For the text-containing cell, return its midpoint in [x, y] coordinate format. 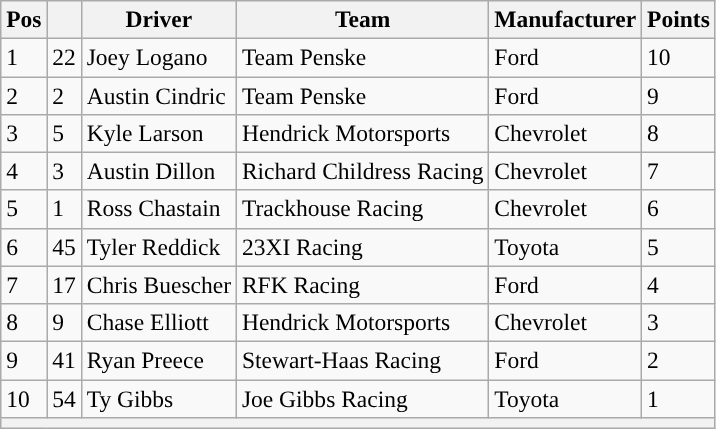
RFK Racing [362, 285]
Stewart-Haas Racing [362, 360]
Ryan Preece [158, 360]
45 [64, 247]
Kyle Larson [158, 133]
Driver [158, 19]
Richard Childress Racing [362, 171]
41 [64, 360]
Ross Chastain [158, 209]
Team [362, 19]
Manufacturer [566, 19]
Tyler Reddick [158, 247]
Austin Dillon [158, 171]
54 [64, 398]
23XI Racing [362, 247]
Joe Gibbs Racing [362, 398]
Chris Buescher [158, 285]
17 [64, 285]
22 [64, 57]
Trackhouse Racing [362, 209]
Joey Logano [158, 57]
Pos [24, 19]
Austin Cindric [158, 95]
Points [679, 19]
Chase Elliott [158, 322]
Ty Gibbs [158, 398]
